Provide the [X, Y] coordinate of the cell's center where the given text is located.  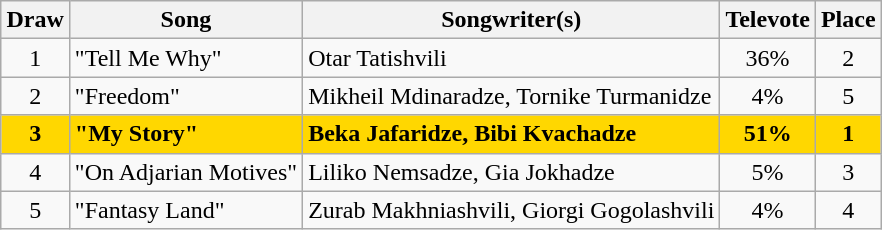
Liliko Nemsadze, Gia Jokhadze [512, 172]
"On Adjarian Motives" [186, 172]
"Freedom" [186, 96]
"Fantasy Land" [186, 210]
Televote [768, 20]
36% [768, 58]
"Tell Me Why" [186, 58]
Draw [35, 20]
Beka Jafaridze, Bibi Kvachadze [512, 134]
Place [848, 20]
"My Story" [186, 134]
5% [768, 172]
Otar Tatishvili [512, 58]
Songwriter(s) [512, 20]
Song [186, 20]
Mikheil Mdinaradze, Tornike Turmanidze [512, 96]
51% [768, 134]
Zurab Makhniashvili, Giorgi Gogolashvili [512, 210]
